Determine the (X, Y) coordinate at the center of the cell enclosing the given text.  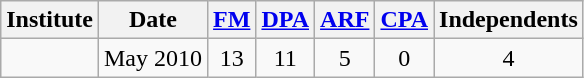
5 (345, 58)
13 (232, 58)
FM (232, 20)
Institute (50, 20)
ARF (345, 20)
CPA (404, 20)
4 (509, 58)
May 2010 (152, 58)
11 (286, 58)
Independents (509, 20)
DPA (286, 20)
0 (404, 58)
Date (152, 20)
